Return [X, Y] of the center of cell containing provided text 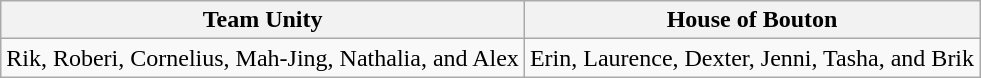
Erin, Laurence, Dexter, Jenni, Tasha, and Brik [752, 58]
House of Bouton [752, 20]
Rik, Roberi, Cornelius, Mah-Jing, Nathalia, and Alex [263, 58]
Team Unity [263, 20]
